Extract the (x, y) coordinate from the center of the cell holding the provided text.  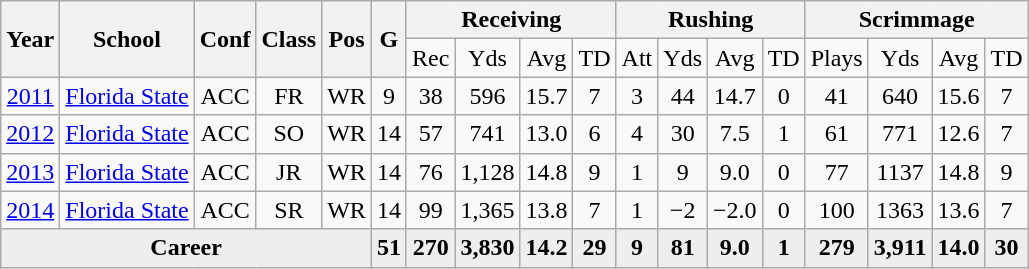
2012 (30, 134)
44 (683, 96)
13.6 (958, 210)
G (388, 39)
1,128 (488, 172)
3,911 (900, 248)
FR (289, 96)
School (127, 39)
77 (836, 172)
640 (900, 96)
41 (836, 96)
13.0 (546, 134)
14.2 (546, 248)
SR (289, 210)
771 (900, 134)
3,830 (488, 248)
15.6 (958, 96)
596 (488, 96)
Pos (347, 39)
13.8 (546, 210)
741 (488, 134)
2011 (30, 96)
JR (289, 172)
29 (594, 248)
57 (430, 134)
Att (637, 58)
−2 (683, 210)
2014 (30, 210)
Plays (836, 58)
Scrimmage (916, 20)
Receiving (511, 20)
1363 (900, 210)
7.5 (736, 134)
3 (637, 96)
−2.0 (736, 210)
51 (388, 248)
14.7 (736, 96)
Year (30, 39)
99 (430, 210)
SO (289, 134)
270 (430, 248)
Rec (430, 58)
2013 (30, 172)
Career (186, 248)
279 (836, 248)
Class (289, 39)
4 (637, 134)
6 (594, 134)
Rushing (710, 20)
1137 (900, 172)
38 (430, 96)
15.7 (546, 96)
76 (430, 172)
12.6 (958, 134)
81 (683, 248)
1,365 (488, 210)
14.0 (958, 248)
61 (836, 134)
Conf (225, 39)
100 (836, 210)
